Return the (x, y) coordinate for the center point of the cell that contains the specified text.  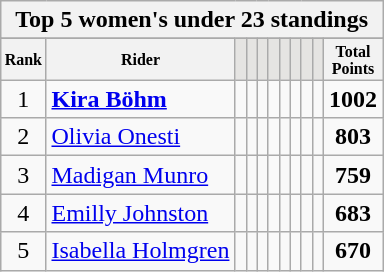
Rider (140, 60)
Olivia Onesti (140, 137)
4 (24, 213)
Rank (24, 60)
670 (352, 251)
Kira Böhm (140, 99)
1002 (352, 99)
759 (352, 175)
Isabella Holmgren (140, 251)
5 (24, 251)
Top 5 women's under 23 standings (192, 20)
Emilly Johnston (140, 213)
803 (352, 137)
1 (24, 99)
TotalPoints (352, 60)
683 (352, 213)
Madigan Munro (140, 175)
3 (24, 175)
2 (24, 137)
